Provide the [x, y] coordinate of the cell's center where the given text is located.  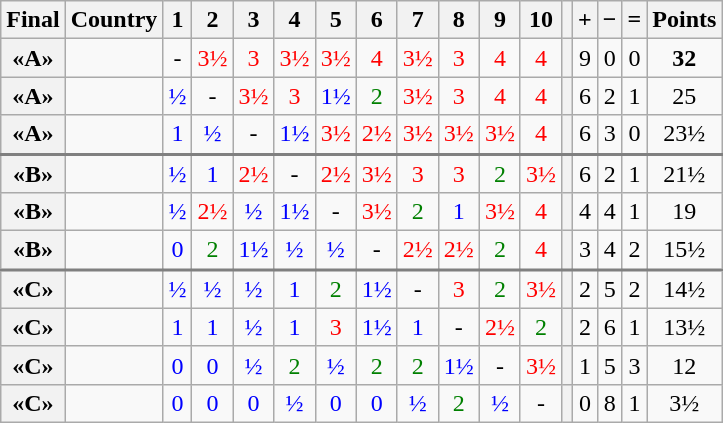
19 [684, 212]
− [610, 20]
23½ [684, 134]
25 [684, 96]
14½ [684, 288]
Country [114, 20]
21½ [684, 174]
7 [418, 20]
+ [586, 20]
12 [684, 365]
13½ [684, 327]
= [634, 20]
10 [540, 20]
32 [684, 58]
Final [33, 20]
Points [684, 20]
15½ [684, 250]
